Locate the cell with the specified text and output its (X, Y) center coordinate. 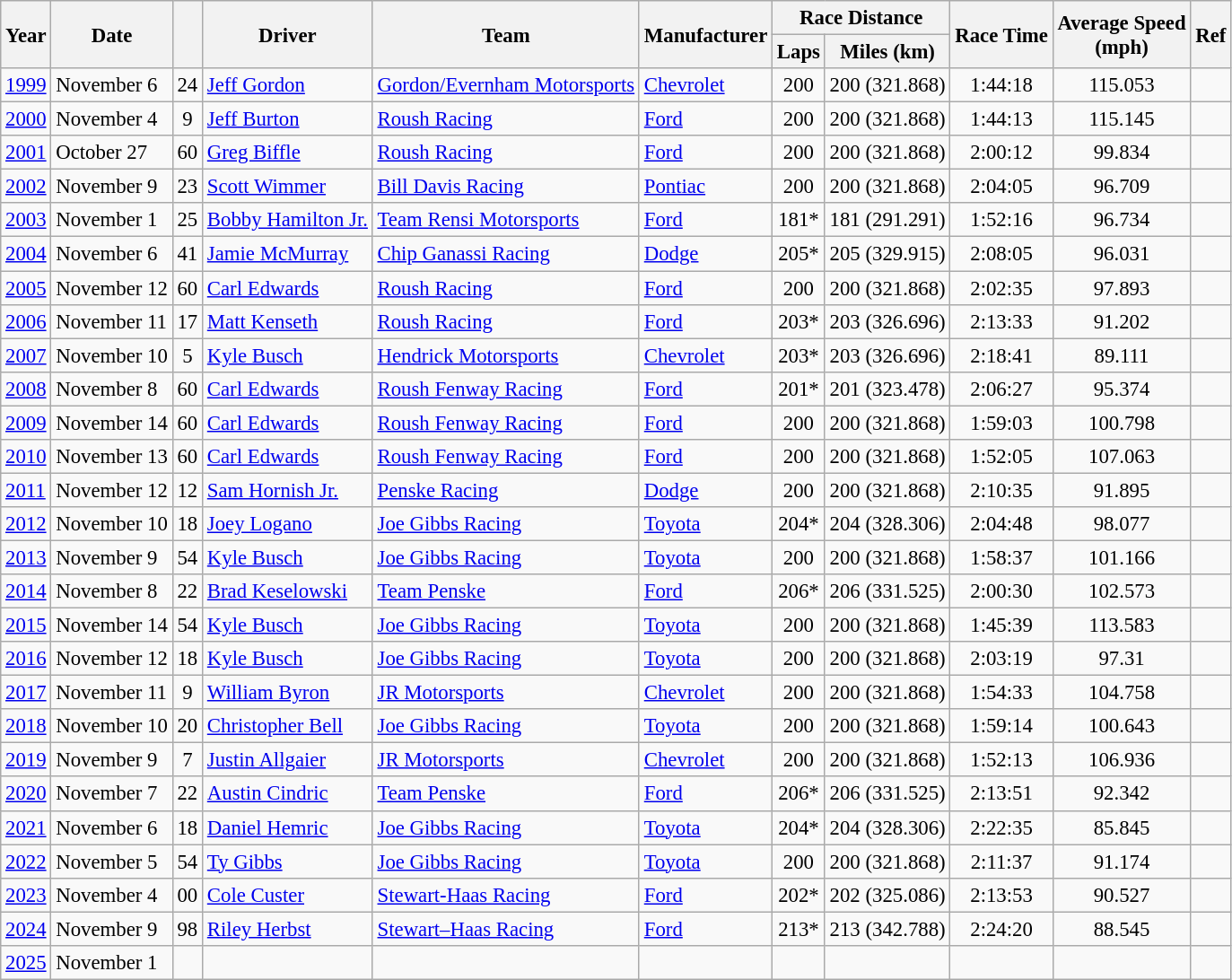
2018 (26, 726)
William Byron (288, 693)
November 7 (111, 794)
100.798 (1122, 423)
1:45:39 (1001, 626)
5 (187, 355)
Sam Hornish Jr. (288, 490)
Race Distance (861, 18)
205* (799, 254)
2022 (26, 862)
2:13:53 (1001, 895)
2024 (26, 929)
2025 (26, 963)
92.342 (1122, 794)
1:52:05 (1001, 457)
107.063 (1122, 457)
2002 (26, 187)
2:00:12 (1001, 153)
Jeff Burton (288, 119)
24 (187, 85)
1999 (26, 85)
85.845 (1122, 827)
181* (799, 220)
Chip Ganassi Racing (506, 254)
202 (325.086) (887, 895)
Stewart-Haas Racing (506, 895)
Driver (288, 34)
Stewart–Haas Racing (506, 929)
98.077 (1122, 524)
2:24:20 (1001, 929)
Race Time (1001, 34)
104.758 (1122, 693)
97.31 (1122, 659)
Brad Keselowski (288, 591)
2:02:35 (1001, 288)
Average Speed(mph) (1122, 34)
Team (506, 34)
2:03:19 (1001, 659)
Bobby Hamilton Jr. (288, 220)
Scott Wimmer (288, 187)
2004 (26, 254)
95.374 (1122, 389)
Joey Logano (288, 524)
202* (799, 895)
88.545 (1122, 929)
2:04:48 (1001, 524)
2007 (26, 355)
Bill Davis Racing (506, 187)
7 (187, 760)
2011 (26, 490)
Gordon/Evernham Motorsports (506, 85)
2015 (26, 626)
Team Rensi Motorsports (506, 220)
201* (799, 389)
Austin Cindric (288, 794)
2017 (26, 693)
2:22:35 (1001, 827)
90.527 (1122, 895)
Laps (799, 52)
1:58:37 (1001, 557)
1:52:13 (1001, 760)
2:13:33 (1001, 321)
1:59:14 (1001, 726)
October 27 (111, 153)
96.709 (1122, 187)
Cole Custer (288, 895)
Pontiac (705, 187)
Daniel Hemric (288, 827)
97.893 (1122, 288)
1:44:18 (1001, 85)
Date (111, 34)
00 (187, 895)
Miles (km) (887, 52)
20 (187, 726)
Justin Allgaier (288, 760)
91.202 (1122, 321)
2019 (26, 760)
2021 (26, 827)
2009 (26, 423)
106.936 (1122, 760)
2006 (26, 321)
12 (187, 490)
2:10:35 (1001, 490)
2001 (26, 153)
205 (329.915) (887, 254)
100.643 (1122, 726)
201 (323.478) (887, 389)
2014 (26, 591)
2005 (26, 288)
23 (187, 187)
2:00:30 (1001, 591)
2016 (26, 659)
2023 (26, 895)
Jamie McMurray (288, 254)
Matt Kenseth (288, 321)
2008 (26, 389)
115.145 (1122, 119)
Riley Herbst (288, 929)
2:13:51 (1001, 794)
Hendrick Motorsports (506, 355)
91.174 (1122, 862)
2003 (26, 220)
91.895 (1122, 490)
113.583 (1122, 626)
Greg Biffle (288, 153)
2020 (26, 794)
17 (187, 321)
Year (26, 34)
98 (187, 929)
2010 (26, 457)
Manufacturer (705, 34)
2:04:05 (1001, 187)
115.053 (1122, 85)
101.166 (1122, 557)
November 5 (111, 862)
213 (342.788) (887, 929)
Christopher Bell (288, 726)
41 (187, 254)
1:54:33 (1001, 693)
2:06:27 (1001, 389)
Ref (1211, 34)
Penske Racing (506, 490)
25 (187, 220)
96.734 (1122, 220)
213* (799, 929)
2:08:05 (1001, 254)
2013 (26, 557)
1:52:16 (1001, 220)
2:11:37 (1001, 862)
99.834 (1122, 153)
102.573 (1122, 591)
89.111 (1122, 355)
2000 (26, 119)
96.031 (1122, 254)
2012 (26, 524)
181 (291.291) (887, 220)
2:18:41 (1001, 355)
Jeff Gordon (288, 85)
Ty Gibbs (288, 862)
1:59:03 (1001, 423)
November 13 (111, 457)
1:44:13 (1001, 119)
